Output the [x, y] coordinate of the center of the cell containing the given text.  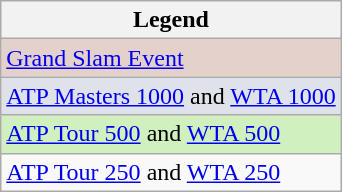
Grand Slam Event [171, 58]
Legend [171, 20]
ATP Masters 1000 and WTA 1000 [171, 96]
ATP Tour 250 and WTA 250 [171, 172]
ATP Tour 500 and WTA 500 [171, 134]
